Extract the (x, y) coordinate from the center of the cell holding the provided text.  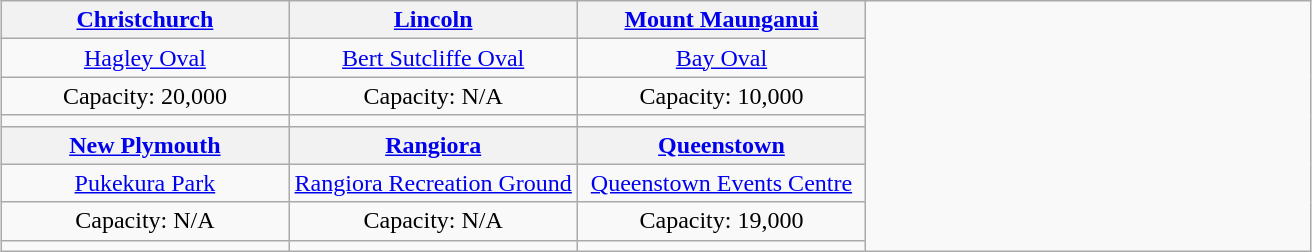
Pukekura Park (145, 183)
Capacity: 19,000 (721, 221)
Christchurch (145, 20)
Rangiora (433, 145)
Bert Sutcliffe Oval (433, 58)
Lincoln (433, 20)
Rangiora Recreation Ground (433, 183)
Queenstown Events Centre (721, 183)
Capacity: 20,000 (145, 96)
Capacity: 10,000 (721, 96)
Bay Oval (721, 58)
Hagley Oval (145, 58)
Queenstown (721, 145)
Mount Maunganui (721, 20)
New Plymouth (145, 145)
